Provide the (x, y) coordinate of the cell's center where the given text is located.  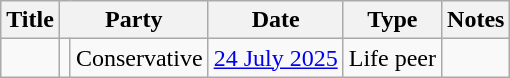
Party (134, 20)
Type (392, 20)
Notes (476, 20)
Conservative (139, 58)
Title (30, 20)
Date (276, 20)
Life peer (392, 58)
24 July 2025 (276, 58)
